Find where the given text appears and provide that cell's center as (x, y) coordinate. 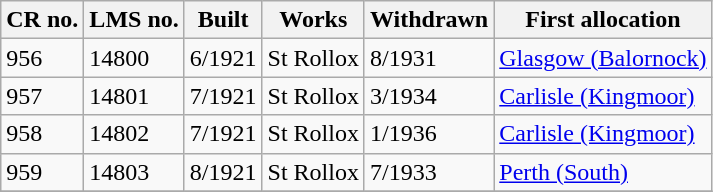
958 (42, 134)
First allocation (603, 20)
Works (313, 20)
8/1931 (428, 58)
957 (42, 96)
8/1921 (223, 172)
14800 (134, 58)
6/1921 (223, 58)
3/1934 (428, 96)
Withdrawn (428, 20)
7/1933 (428, 172)
Glasgow (Balornock) (603, 58)
Perth (South) (603, 172)
1/1936 (428, 134)
14801 (134, 96)
14802 (134, 134)
LMS no. (134, 20)
CR no. (42, 20)
Built (223, 20)
14803 (134, 172)
956 (42, 58)
959 (42, 172)
